Return [x, y] of the center of cell containing provided text 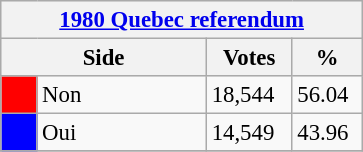
Side [104, 58]
56.04 [328, 95]
43.96 [328, 133]
Non [122, 95]
1980 Quebec referendum [182, 20]
18,544 [249, 95]
Oui [122, 133]
Votes [249, 58]
14,549 [249, 133]
% [328, 58]
